Identify which cell holds the provided text, then report its (x, y) central coordinate. 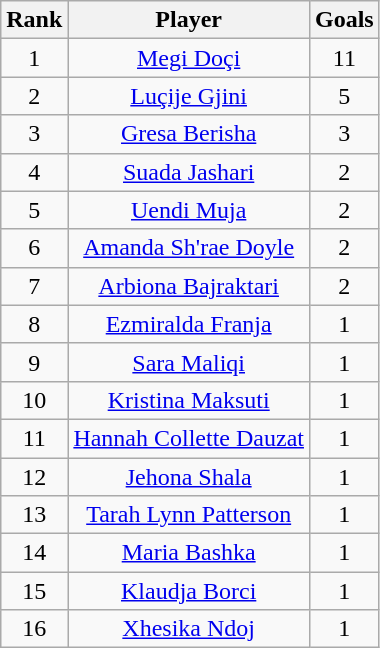
Goals (344, 20)
Jehona Shala (189, 477)
Amanda Sh'rae Doyle (189, 248)
Klaudja Borci (189, 591)
Xhesika Ndoj (189, 629)
Suada Jashari (189, 172)
13 (34, 515)
9 (34, 362)
4 (34, 172)
Hannah Collette Dauzat (189, 438)
8 (34, 324)
16 (34, 629)
Tarah Lynn Patterson (189, 515)
Uendi Muja (189, 210)
Maria Bashka (189, 553)
Gresa Berisha (189, 134)
14 (34, 553)
Ezmiralda Franja (189, 324)
Kristina Maksuti (189, 400)
Megi Doçi (189, 58)
Rank (34, 20)
15 (34, 591)
12 (34, 477)
7 (34, 286)
6 (34, 248)
Arbiona Bajraktari (189, 286)
Sara Maliqi (189, 362)
Luçije Gjini (189, 96)
10 (34, 400)
Player (189, 20)
